Determine the (x, y) coordinate at the center of the cell enclosing the given text.  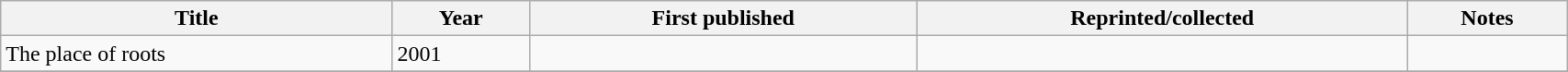
Reprinted/collected (1162, 18)
Notes (1486, 18)
First published (724, 18)
The place of roots (197, 54)
Year (461, 18)
Title (197, 18)
2001 (461, 54)
